Identify which cell holds the provided text, then report its [x, y] central coordinate. 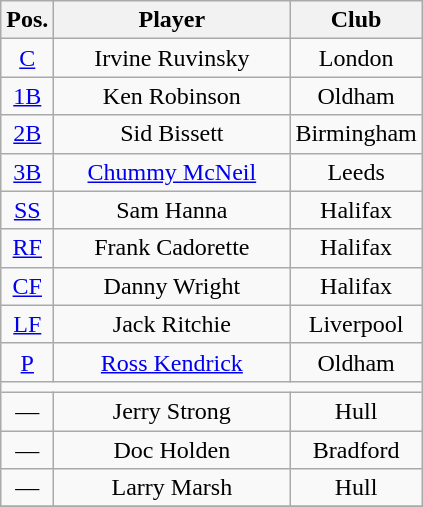
CF [28, 286]
Pos. [28, 20]
RF [28, 248]
SS [28, 210]
Sam Hanna [172, 210]
London [356, 58]
Jack Ritchie [172, 324]
3B [28, 172]
Player [172, 20]
Jerry Strong [172, 411]
2B [28, 134]
1B [28, 96]
Ken Robinson [172, 96]
Ross Kendrick [172, 362]
Bradford [356, 449]
LF [28, 324]
Club [356, 20]
P [28, 362]
Chummy McNeil [172, 172]
Danny Wright [172, 286]
Liverpool [356, 324]
C [28, 58]
Birmingham [356, 134]
Sid Bissett [172, 134]
Leeds [356, 172]
Larry Marsh [172, 488]
Irvine Ruvinsky [172, 58]
Doc Holden [172, 449]
Frank Cadorette [172, 248]
